Determine the [X, Y] coordinate at the center of the cell enclosing the given text.  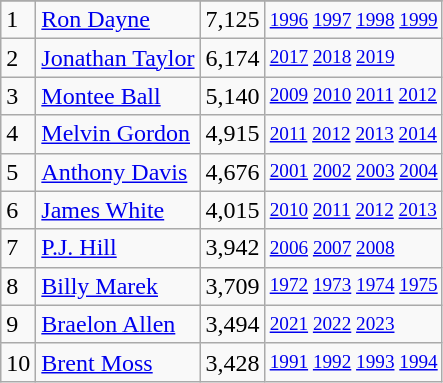
5 [18, 172]
3,494 [232, 324]
Melvin Gordon [118, 134]
2 [18, 58]
Anthony Davis [118, 172]
4,915 [232, 134]
1972 1973 1974 1975 [354, 286]
6,174 [232, 58]
2011 2012 2013 2014 [354, 134]
1991 1992 1993 1994 [354, 362]
James White [118, 210]
2006 2007 2008 [354, 248]
6 [18, 210]
Jonathan Taylor [118, 58]
P.J. Hill [118, 248]
7,125 [232, 20]
3,709 [232, 286]
2017 2018 2019 [354, 58]
2010 2011 2012 2013 [354, 210]
Ron Dayne [118, 20]
Braelon Allen [118, 324]
Brent Moss [118, 362]
3 [18, 96]
Montee Ball [118, 96]
1996 1997 1998 1999 [354, 20]
4,015 [232, 210]
10 [18, 362]
8 [18, 286]
4 [18, 134]
2001 2002 2003 2004 [354, 172]
5,140 [232, 96]
2009 2010 2011 2012 [354, 96]
4,676 [232, 172]
7 [18, 248]
9 [18, 324]
3,428 [232, 362]
2021 2022 2023 [354, 324]
Billy Marek [118, 286]
1 [18, 20]
3,942 [232, 248]
